Return [x, y] of the center of cell containing provided text 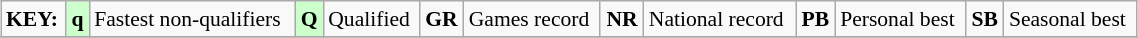
SB [985, 19]
Fastest non-qualifiers [192, 19]
NR [622, 19]
KEY: [34, 19]
National record [720, 19]
Qualified [371, 19]
Personal best [900, 19]
q [78, 19]
Games record [532, 19]
GR [442, 19]
Q [309, 19]
PB [816, 19]
Seasonal best [1070, 19]
